Detect which cell encompasses the target text, then output its (X, Y) center coordinate. 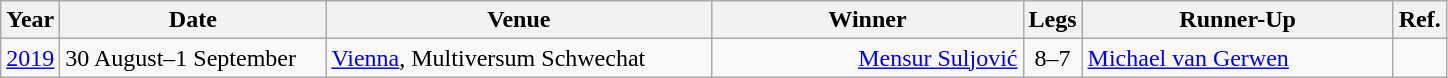
Winner (868, 20)
Mensur Suljović (868, 58)
Date (193, 20)
30 August–1 September (193, 58)
Vienna, Multiversum Schwechat (519, 58)
Michael van Gerwen (1238, 58)
Legs (1052, 20)
Venue (519, 20)
Year (30, 20)
2019 (30, 58)
Ref. (1420, 20)
Runner-Up (1238, 20)
8–7 (1052, 58)
